Find where the given text appears and provide that cell's center as [X, Y] coordinate. 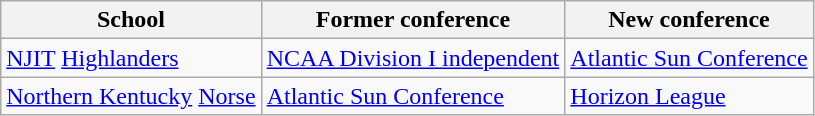
Northern Kentucky Norse [131, 96]
School [131, 20]
NJIT Highlanders [131, 58]
New conference [689, 20]
Former conference [413, 20]
NCAA Division I independent [413, 58]
Horizon League [689, 96]
